Pinpoint the cell where the given text exists, returning its [X, Y] midpoint coordinate. 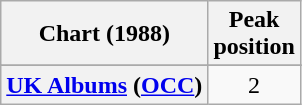
Chart (1988) [104, 34]
UK Albums (OCC) [104, 85]
2 [254, 85]
Peakposition [254, 34]
